Pinpoint the cell where the given text exists, returning its (X, Y) midpoint coordinate. 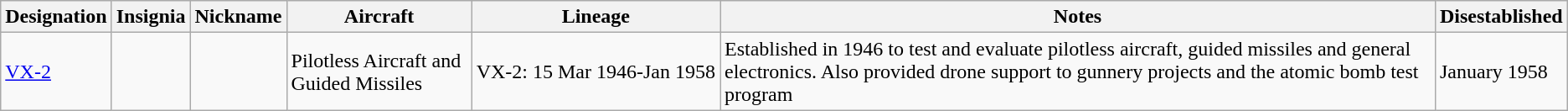
Nickname (238, 17)
Notes (1078, 17)
Designation (56, 17)
Disestablished (1501, 17)
Insignia (151, 17)
Pilotless Aircraft and Guided Missiles (379, 71)
Lineage (596, 17)
VX-2 (56, 71)
January 1958 (1501, 71)
Aircraft (379, 17)
VX-2: 15 Mar 1946-Jan 1958 (596, 71)
